Provide the [X, Y] coordinate of the cell's center where the given text is located.  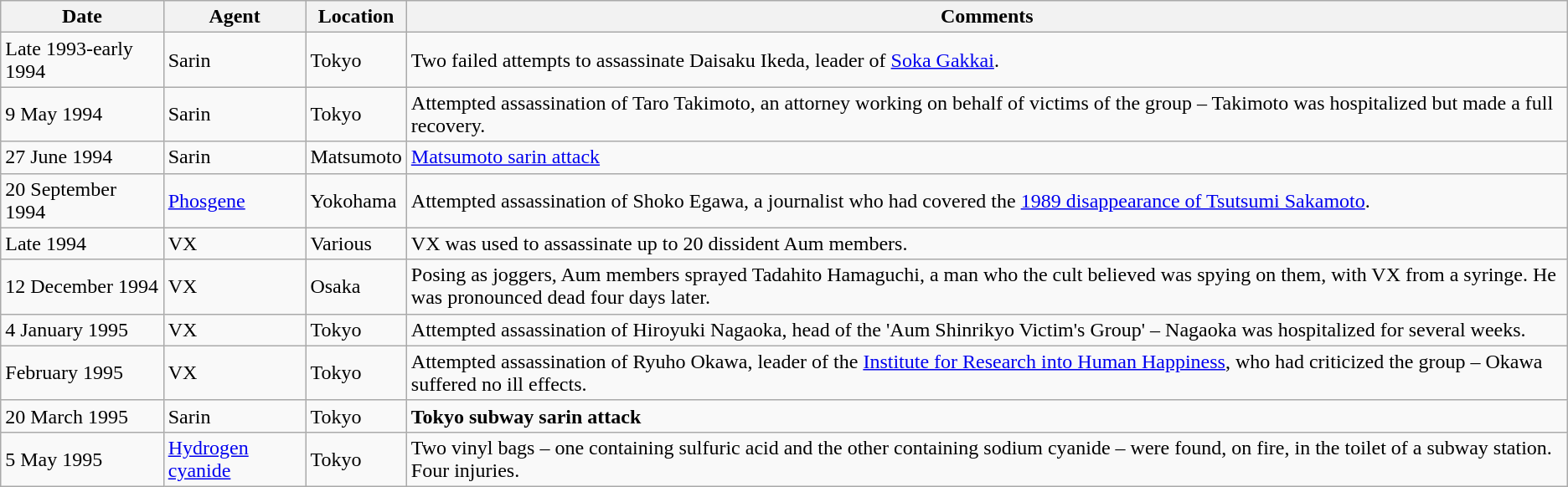
VX was used to assassinate up to 20 dissident Aum members. [987, 243]
Attempted assassination of Shoko Egawa, a journalist who had covered the 1989 disappearance of Tsutsumi Sakamoto. [987, 201]
Late 1994 [82, 243]
12 December 1994 [82, 286]
Agent [235, 17]
20 March 1995 [82, 416]
Attempted assassination of Taro Takimoto, an attorney working on behalf of victims of the group – Takimoto was hospitalized but made a full recovery. [987, 114]
5 May 1995 [82, 459]
Phosgene [235, 201]
Late 1993-early 1994 [82, 60]
Date [82, 17]
Two failed attempts to assassinate Daisaku Ikeda, leader of Soka Gakkai. [987, 60]
Matsumoto sarin attack [987, 157]
Yokohama [356, 201]
February 1995 [82, 373]
Attempted assassination of Hiroyuki Nagaoka, head of the 'Aum Shinrikyo Victim's Group' – Nagaoka was hospitalized for several weeks. [987, 330]
27 June 1994 [82, 157]
Comments [987, 17]
9 May 1994 [82, 114]
Location [356, 17]
4 January 1995 [82, 330]
Various [356, 243]
Hydrogen cyanide [235, 459]
20 September 1994 [82, 201]
Matsumoto [356, 157]
Tokyo subway sarin attack [987, 416]
Osaka [356, 286]
